Determine the [x, y] coordinate at the center of the cell enclosing the given text.  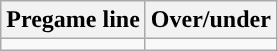
Pregame line [74, 20]
Over/under [210, 20]
